Locate the cell with the specified text and output its [X, Y] center coordinate. 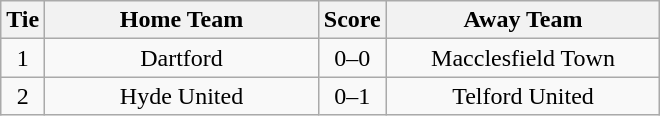
1 [23, 58]
0–1 [352, 96]
Hyde United [182, 96]
Dartford [182, 58]
2 [23, 96]
Macclesfield Town [523, 58]
Home Team [182, 20]
Score [352, 20]
Away Team [523, 20]
Tie [23, 20]
Telford United [523, 96]
0–0 [352, 58]
